Return the [x, y] coordinate for the center point of the cell that contains the specified text.  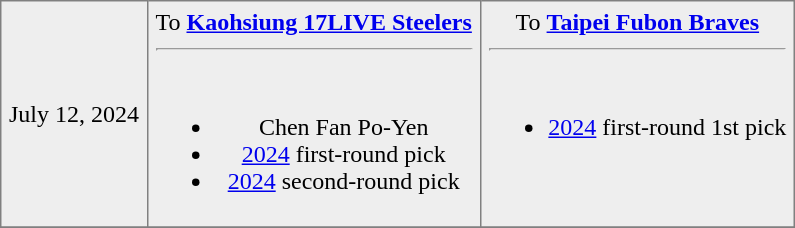
To Kaohsiung 17LIVE SteelersChen Fan Po-Yen2024 first-round pick2024 second-round pick [314, 114]
To Taipei Fubon Braves2024 first-round 1st pick [637, 114]
July 12, 2024 [74, 114]
